Output the (X, Y) coordinate of the center of the cell containing the given text.  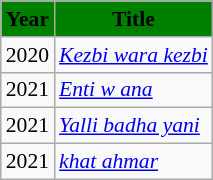
Kezbi wara kezbi (134, 55)
Yalli badha yani (134, 126)
Title (134, 19)
Year (28, 19)
2020 (28, 55)
khat ahmar (134, 162)
Enti w ana (134, 90)
